Capture the cell that displays the provided text and extract its [X, Y] central coordinate. 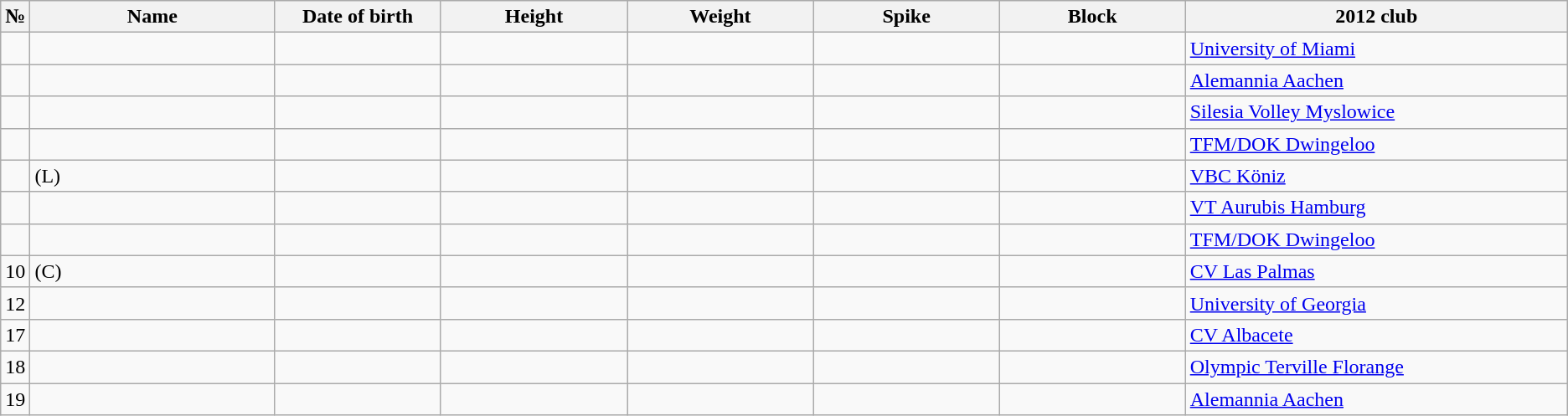
CV Albacete [1376, 335]
VT Aurubis Hamburg [1376, 208]
Silesia Volley Myslowice [1376, 112]
18 [15, 367]
(C) [152, 271]
12 [15, 303]
Olympic Terville Florange [1376, 367]
Name [152, 17]
Block [1092, 17]
University of Miami [1376, 49]
17 [15, 335]
№ [15, 17]
Weight [720, 17]
(L) [152, 176]
CV Las Palmas [1376, 271]
University of Georgia [1376, 303]
10 [15, 271]
Date of birth [358, 17]
VBC Köniz [1376, 176]
Height [534, 17]
19 [15, 399]
2012 club [1376, 17]
Spike [906, 17]
